Search for the cell housing the specified text and yield its [X, Y] center coordinate. 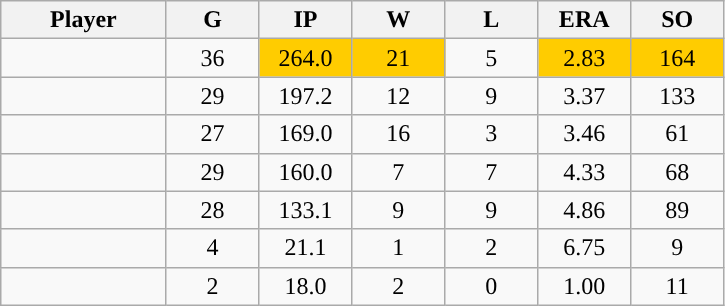
4.86 [584, 210]
11 [678, 286]
ERA [584, 20]
68 [678, 172]
W [398, 20]
1 [398, 248]
4.33 [584, 172]
21 [398, 58]
36 [212, 58]
5 [492, 58]
0 [492, 286]
6.75 [584, 248]
3 [492, 134]
18.0 [306, 286]
G [212, 20]
164 [678, 58]
169.0 [306, 134]
12 [398, 96]
133.1 [306, 210]
21.1 [306, 248]
IP [306, 20]
16 [398, 134]
Player [84, 20]
28 [212, 210]
3.46 [584, 134]
61 [678, 134]
27 [212, 134]
4 [212, 248]
197.2 [306, 96]
89 [678, 210]
160.0 [306, 172]
1.00 [584, 286]
133 [678, 96]
SO [678, 20]
3.37 [584, 96]
2.83 [584, 58]
L [492, 20]
264.0 [306, 58]
